Identify which cell holds the provided text, then report its [x, y] central coordinate. 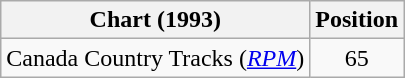
Position [357, 20]
65 [357, 58]
Canada Country Tracks (RPM) [156, 58]
Chart (1993) [156, 20]
